From the cell containing the given text, extract its center point as (x, y) coordinate. 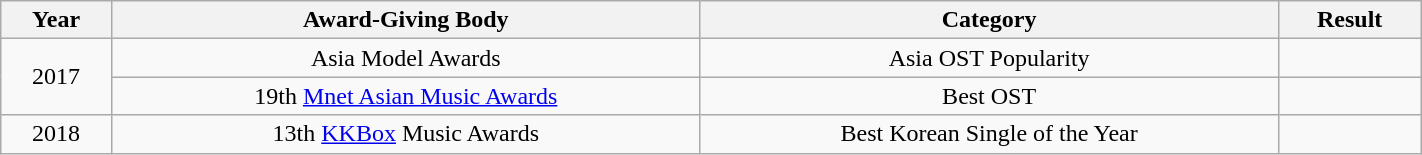
Award-Giving Body (406, 20)
2018 (56, 134)
19th Mnet Asian Music Awards (406, 96)
13th KKBox Music Awards (406, 134)
Asia OST Popularity (989, 58)
Result (1350, 20)
Best OST (989, 96)
Asia Model Awards (406, 58)
Category (989, 20)
Year (56, 20)
Best Korean Single of the Year (989, 134)
2017 (56, 77)
